Identify which cell holds the provided text, then report its [x, y] central coordinate. 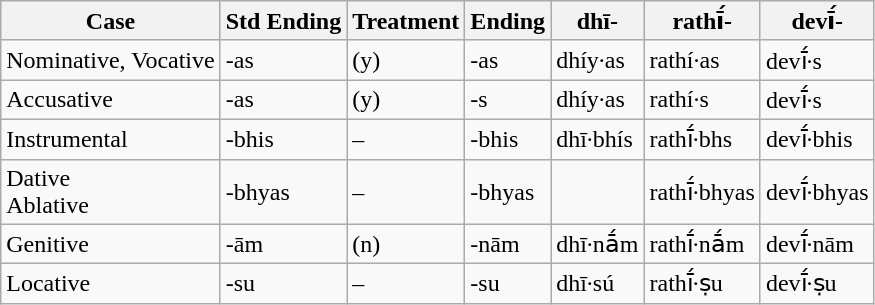
Dative Ablative [110, 192]
Instrumental [110, 139]
-ām [283, 244]
Nominative, Vocative [110, 60]
devī́·ṣu [817, 284]
dhī·nā́m [598, 244]
-s [508, 100]
rathī́·nā́m [702, 244]
devī́·bhis [817, 139]
(n) [406, 244]
Ending [508, 21]
devī́- [817, 21]
Case [110, 21]
dhī·bhís [598, 139]
-nām [508, 244]
devī́·nām [817, 244]
Std Ending [283, 21]
rathí·as [702, 60]
dhī- [598, 21]
Locative [110, 284]
rathī́- [702, 21]
rathī́·bhs [702, 139]
Accusative [110, 100]
rathī́·bhyas [702, 192]
devī́·bhyas [817, 192]
rathī́·ṣu [702, 284]
dhī·sú [598, 284]
rathí·s [702, 100]
Genitive [110, 244]
Treatment [406, 21]
